Capture the cell that displays the provided text and extract its (x, y) central coordinate. 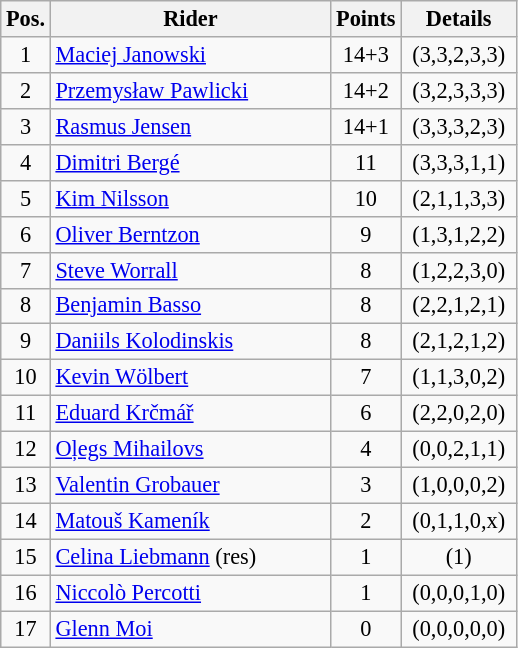
(3,3,3,2,3) (458, 126)
Rasmus Jensen (190, 126)
14+3 (366, 55)
Points (366, 19)
Dimitri Bergé (190, 162)
Niccolò Percotti (190, 593)
(3,3,3,1,1) (458, 162)
(0,0,0,1,0) (458, 593)
(1) (458, 557)
(2,2,1,2,1) (458, 306)
17 (26, 629)
Przemysław Pawlicki (190, 90)
Valentin Grobauer (190, 485)
(1,0,0,0,2) (458, 485)
(0,0,0,0,0) (458, 629)
(2,1,2,1,2) (458, 342)
Glenn Moi (190, 629)
Kevin Wölbert (190, 378)
Eduard Krčmář (190, 414)
Kim Nilsson (190, 198)
Details (458, 19)
14+2 (366, 90)
0 (366, 629)
Celina Liebmann (res) (190, 557)
5 (26, 198)
(3,3,2,3,3) (458, 55)
13 (26, 485)
Matouš Kameník (190, 521)
(2,1,1,3,3) (458, 198)
15 (26, 557)
(1,1,3,0,2) (458, 378)
14 (26, 521)
Oliver Berntzon (190, 234)
(2,2,0,2,0) (458, 414)
Daniils Kolodinskis (190, 342)
(3,2,3,3,3) (458, 90)
(0,1,1,0,x) (458, 521)
(0,0,2,1,1) (458, 450)
Benjamin Basso (190, 306)
Steve Worrall (190, 270)
12 (26, 450)
(1,3,1,2,2) (458, 234)
Pos. (26, 19)
Oļegs Mihailovs (190, 450)
Rider (190, 19)
14+1 (366, 126)
16 (26, 593)
Maciej Janowski (190, 55)
(1,2,2,3,0) (458, 270)
